Return the (x, y) coordinate for the center point of the cell that contains the specified text.  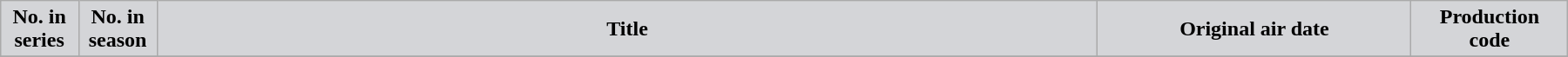
Productioncode (1490, 29)
No. inseries (39, 29)
Title (627, 29)
No. inseason (118, 29)
Original air date (1254, 29)
